Detect which cell encompasses the target text, then output its [X, Y] center coordinate. 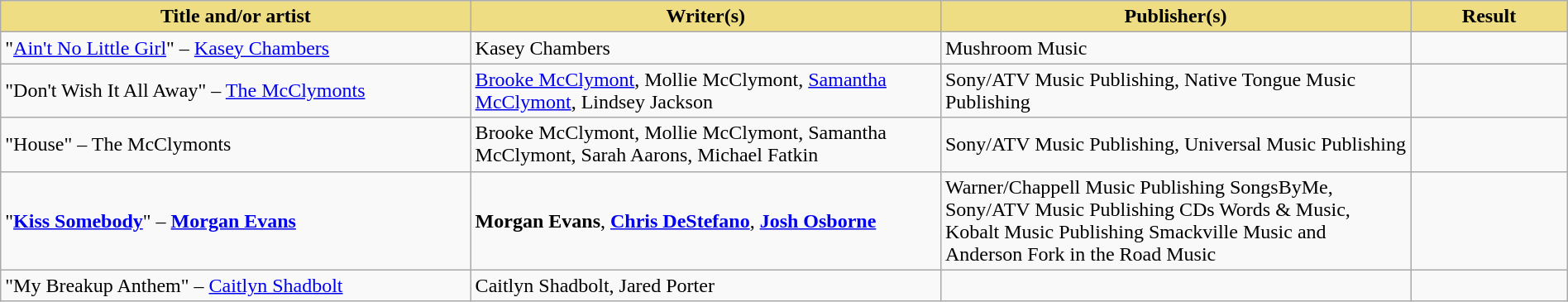
Result [1489, 17]
Publisher(s) [1175, 17]
Brooke McClymont, Mollie McClymont, Samantha McClymont, Sarah Aarons, Michael Fatkin [705, 144]
"Don't Wish It All Away" – The McClymonts [236, 91]
Sony/ATV Music Publishing, Native Tongue Music Publishing [1175, 91]
"My Breakup Anthem" – Caitlyn Shadbolt [236, 285]
Caitlyn Shadbolt, Jared Porter [705, 285]
Kasey Chambers [705, 48]
Brooke McClymont, Mollie McClymont, Samantha McClymont, Lindsey Jackson [705, 91]
"Ain't No Little Girl" – Kasey Chambers [236, 48]
"Kiss Somebody" – Morgan Evans [236, 220]
Morgan Evans, Chris DeStefano, Josh Osborne [705, 220]
Title and/or artist [236, 17]
"House" – The McClymonts [236, 144]
Writer(s) [705, 17]
Mushroom Music [1175, 48]
Sony/ATV Music Publishing, Universal Music Publishing [1175, 144]
